Output the (x, y) coordinate of the center of the cell containing the given text.  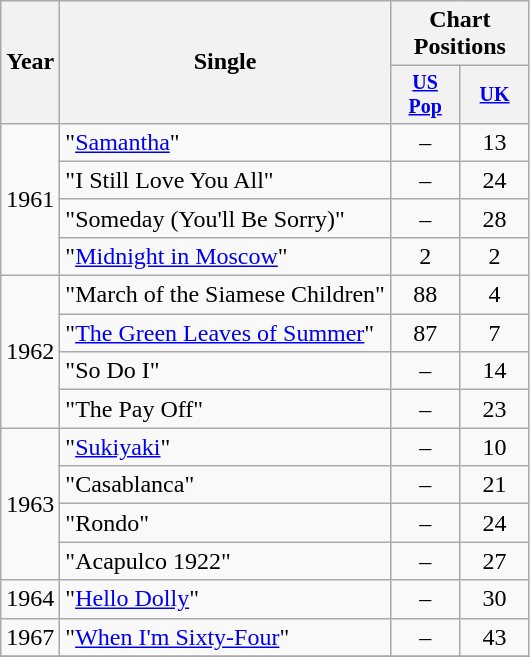
"Acapulco 1922" (226, 561)
87 (424, 333)
"I Still Love You All" (226, 180)
US Pop (424, 94)
UK (494, 94)
1963 (30, 504)
"Rondo" (226, 523)
"Sukiyaki" (226, 447)
Year (30, 62)
21 (494, 485)
"Casablanca" (226, 485)
43 (494, 637)
27 (494, 561)
"Someday (You'll Be Sorry)" (226, 218)
"So Do I" (226, 371)
23 (494, 409)
10 (494, 447)
"Hello Dolly" (226, 599)
7 (494, 333)
"Midnight in Moscow" (226, 256)
13 (494, 142)
1964 (30, 599)
Chart Positions (460, 34)
88 (424, 295)
"March of the Siamese Children" (226, 295)
1962 (30, 352)
4 (494, 295)
1967 (30, 637)
"Samantha" (226, 142)
"The Green Leaves of Summer" (226, 333)
28 (494, 218)
30 (494, 599)
"When I'm Sixty-Four" (226, 637)
"The Pay Off" (226, 409)
14 (494, 371)
Single (226, 62)
1961 (30, 199)
